Detect which cell encompasses the target text, then output its (x, y) center coordinate. 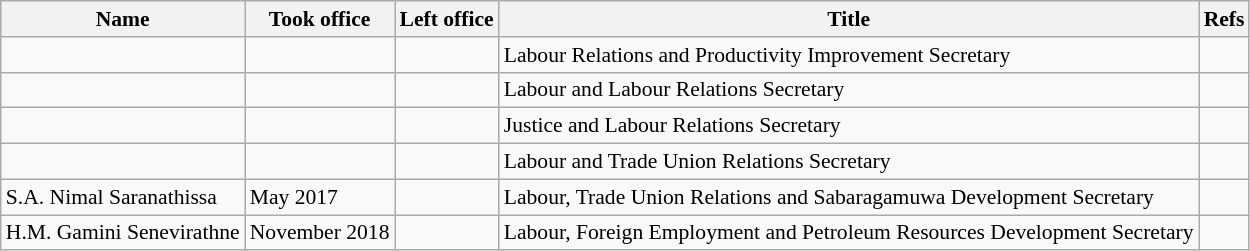
May 2017 (320, 197)
Labour and Trade Union Relations Secretary (849, 162)
Refs (1224, 19)
S.A. Nimal Saranathissa (123, 197)
H.M. Gamini Senevirathne (123, 233)
Name (123, 19)
Took office (320, 19)
November 2018 (320, 233)
Labour Relations and Productivity Improvement Secretary (849, 55)
Labour and Labour Relations Secretary (849, 90)
Left office (446, 19)
Labour, Trade Union Relations and Sabaragamuwa Development Secretary (849, 197)
Justice and Labour Relations Secretary (849, 126)
Labour, Foreign Employment and Petroleum Resources Development Secretary (849, 233)
Title (849, 19)
